For the text-containing cell, return its midpoint in [X, Y] coordinate format. 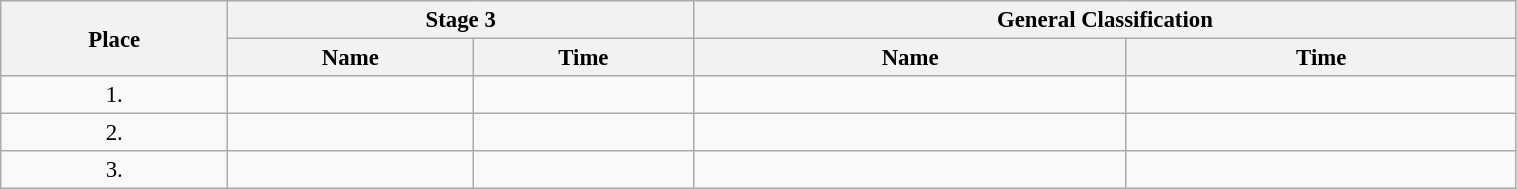
Place [114, 38]
3. [114, 170]
General Classification [1105, 20]
2. [114, 133]
Stage 3 [461, 20]
1. [114, 95]
